From the cell containing the given text, extract its center point as (X, Y) coordinate. 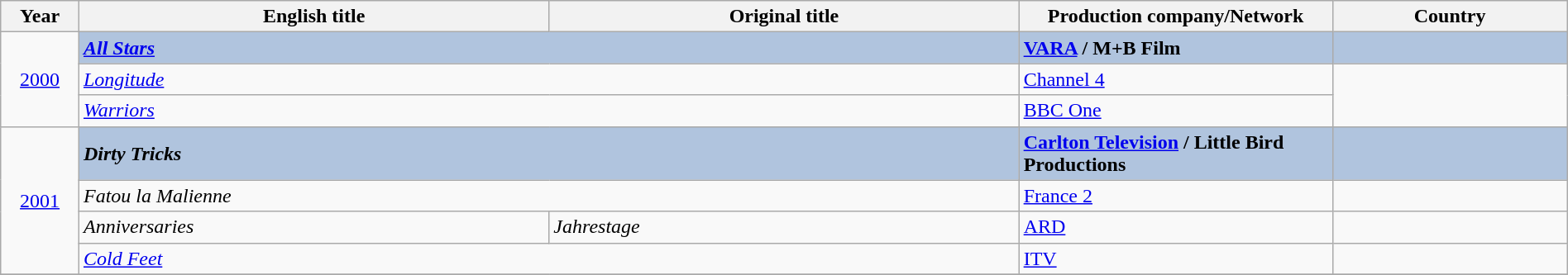
Anniversaries (313, 227)
France 2 (1176, 196)
Carlton Television / Little Bird Productions (1176, 154)
2001 (40, 200)
Longitude (549, 79)
ITV (1176, 258)
ARD (1176, 227)
Country (1450, 17)
Fatou la Malienne (549, 196)
Cold Feet (549, 258)
All Stars (549, 48)
Channel 4 (1176, 79)
2000 (40, 79)
VARA / M+B Film (1176, 48)
Warriors (549, 111)
Jahrestage (784, 227)
Production company/Network (1176, 17)
BBC One (1176, 111)
Year (40, 17)
Original title (784, 17)
English title (313, 17)
Dirty Tricks (549, 154)
